For the text-containing cell, return its midpoint in (x, y) coordinate format. 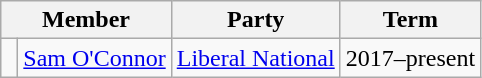
Term (410, 20)
Liberal National (256, 58)
2017–present (410, 58)
Party (256, 20)
Member (86, 20)
Sam O'Connor (94, 58)
